Pinpoint the cell where the given text exists, returning its [x, y] midpoint coordinate. 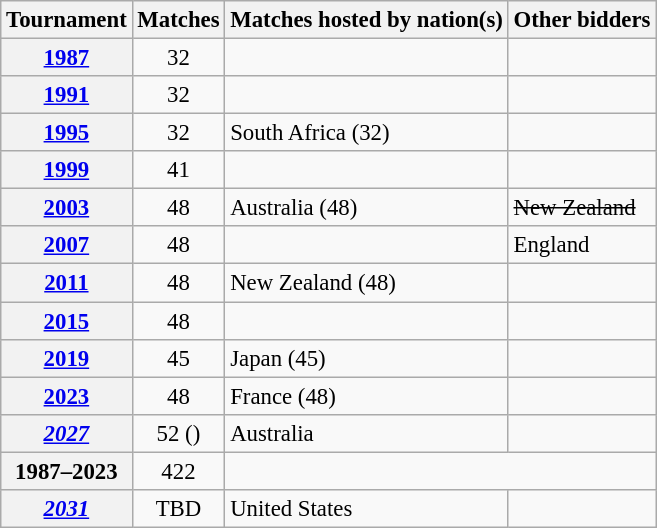
Japan (45) [366, 358]
2031 [66, 509]
New Zealand [582, 208]
Matches hosted by nation(s) [366, 20]
TBD [178, 509]
2003 [66, 208]
South Africa (32) [366, 133]
Other bidders [582, 20]
2023 [66, 396]
United States [366, 509]
2027 [66, 433]
2007 [66, 245]
Matches [178, 20]
1987–2023 [66, 471]
1987 [66, 58]
52 () [178, 433]
France (48) [366, 396]
422 [178, 471]
2019 [66, 358]
2011 [66, 283]
2015 [66, 321]
Tournament [66, 20]
Australia (48) [366, 208]
45 [178, 358]
1995 [66, 133]
41 [178, 170]
1999 [66, 170]
Australia [366, 433]
England [582, 245]
1991 [66, 95]
New Zealand (48) [366, 283]
